Capture the cell that displays the provided text and extract its [X, Y] central coordinate. 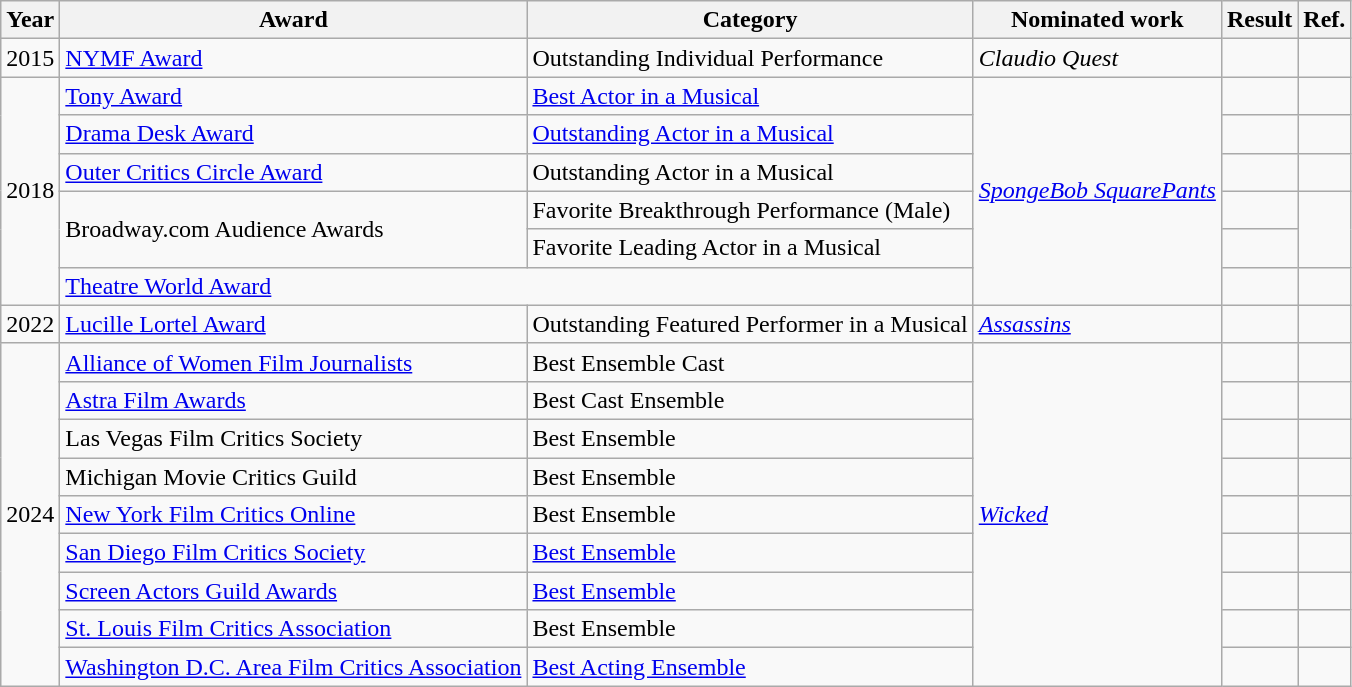
Lucille Lortel Award [294, 324]
Theatre World Award [516, 286]
Screen Actors Guild Awards [294, 591]
Alliance of Women Film Journalists [294, 362]
Best Actor in a Musical [750, 96]
Best Acting Ensemble [750, 667]
St. Louis Film Critics Association [294, 629]
Best Ensemble Cast [750, 362]
Award [294, 20]
Result [1259, 20]
Nominated work [1097, 20]
Best Cast Ensemble [750, 400]
Outstanding Individual Performance [750, 58]
2018 [30, 191]
Claudio Quest [1097, 58]
Astra Film Awards [294, 400]
Year [30, 20]
SpongeBob SquarePants [1097, 191]
Washington D.C. Area Film Critics Association [294, 667]
New York Film Critics Online [294, 515]
Assassins [1097, 324]
Las Vegas Film Critics Society [294, 438]
Ref. [1324, 20]
2015 [30, 58]
Category [750, 20]
San Diego Film Critics Society [294, 553]
Outstanding Featured Performer in a Musical [750, 324]
Wicked [1097, 514]
Michigan Movie Critics Guild [294, 477]
Drama Desk Award [294, 134]
2022 [30, 324]
Tony Award [294, 96]
Broadway.com Audience Awards [294, 229]
2024 [30, 514]
Outer Critics Circle Award [294, 172]
Favorite Leading Actor in a Musical [750, 248]
Favorite Breakthrough Performance (Male) [750, 210]
NYMF Award [294, 58]
